Capture the cell that displays the provided text and extract its (x, y) central coordinate. 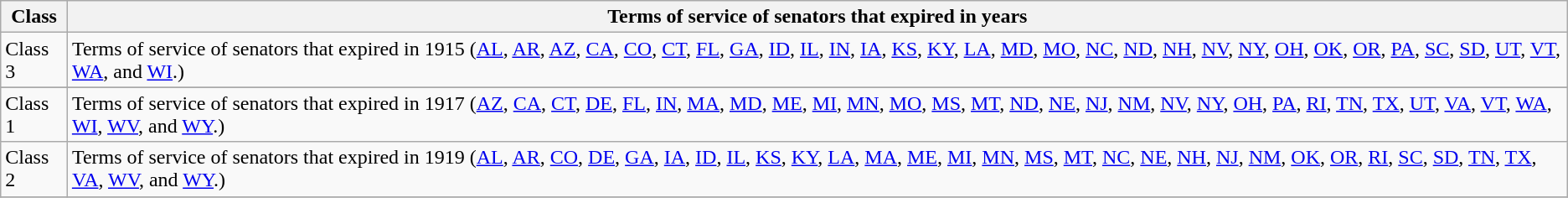
Class 3 (34, 60)
Class 2 (34, 169)
Terms of service of senators that expired in years (818, 17)
Class 1 (34, 114)
Class (34, 17)
